For the text-containing cell, return its midpoint in (X, Y) coordinate format. 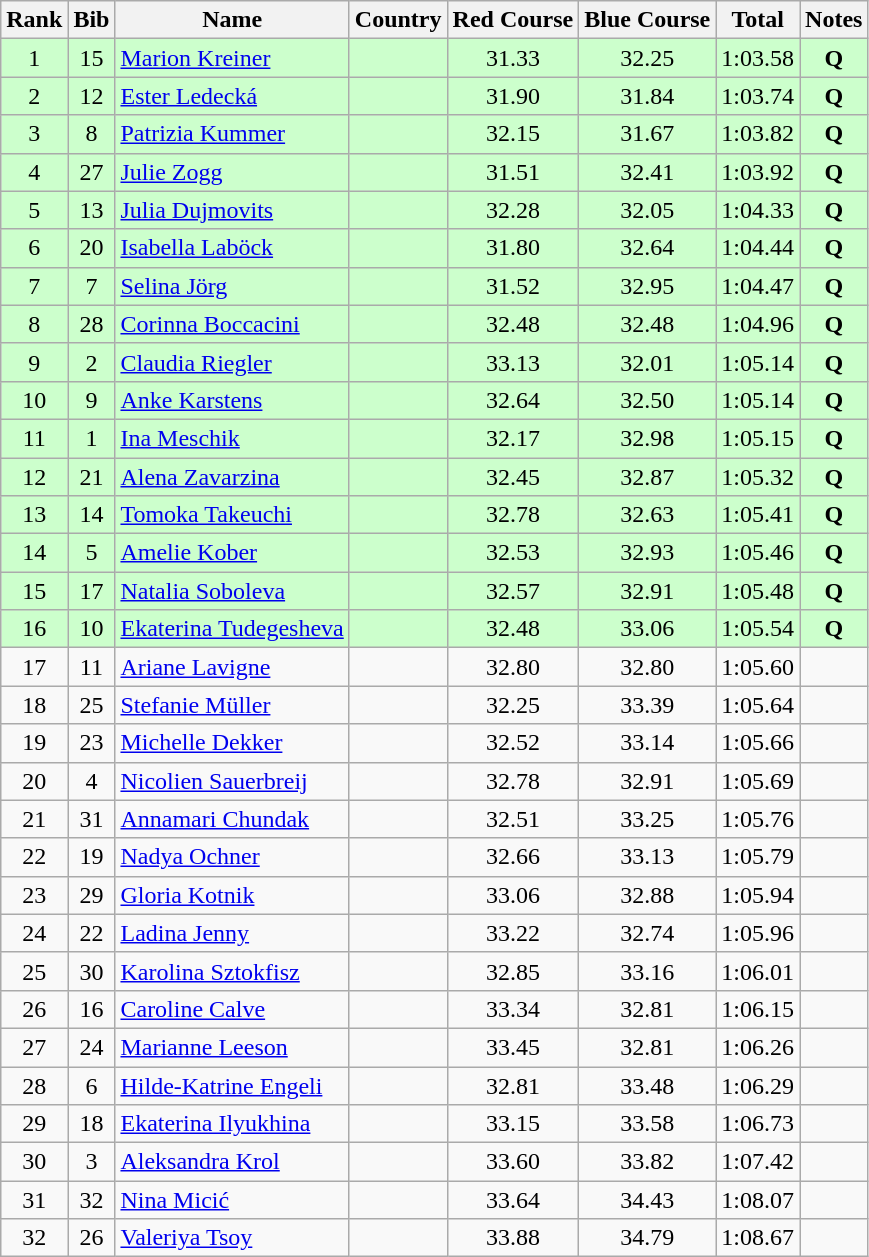
Corinna Boccacini (232, 324)
32.88 (648, 895)
1:08.67 (758, 1238)
Total (758, 20)
1:04.47 (758, 286)
1:05.54 (758, 629)
Tomoka Takeuchi (232, 515)
Stefanie Müller (232, 705)
32.53 (513, 553)
31.84 (648, 96)
Michelle Dekker (232, 743)
31.33 (513, 58)
31.80 (513, 248)
1:03.74 (758, 96)
1:07.42 (758, 1162)
Isabella Laböck (232, 248)
Name (232, 20)
1:05.76 (758, 819)
1:03.92 (758, 172)
1:05.46 (758, 553)
33.22 (513, 933)
1:05.69 (758, 781)
Aleksandra Krol (232, 1162)
Alena Zavarzina (232, 477)
32.45 (513, 477)
1:05.15 (758, 438)
Hilde-Katrine Engeli (232, 1085)
Country (398, 20)
32.15 (513, 134)
34.79 (648, 1238)
Red Course (513, 20)
33.82 (648, 1162)
1:05.48 (758, 591)
Nina Micić (232, 1200)
Selina Jörg (232, 286)
Caroline Calve (232, 1009)
33.48 (648, 1085)
Notes (834, 20)
1:06.01 (758, 971)
31.90 (513, 96)
33.34 (513, 1009)
Karolina Sztokfisz (232, 971)
31.67 (648, 134)
Ekaterina Ilyukhina (232, 1124)
32.85 (513, 971)
1:04.44 (758, 248)
Rank (34, 20)
33.15 (513, 1124)
32.01 (648, 362)
33.88 (513, 1238)
32.87 (648, 477)
Ladina Jenny (232, 933)
1:05.32 (758, 477)
Julie Zogg (232, 172)
Gloria Kotnik (232, 895)
33.39 (648, 705)
1:05.41 (758, 515)
1:08.07 (758, 1200)
Marion Kreiner (232, 58)
Ina Meschik (232, 438)
Natalia Soboleva (232, 591)
33.64 (513, 1200)
1:05.79 (758, 857)
31.52 (513, 286)
32.95 (648, 286)
33.25 (648, 819)
Marianne Leeson (232, 1047)
34.43 (648, 1200)
32.57 (513, 591)
Nicolien Sauerbreij (232, 781)
1:06.29 (758, 1085)
1:05.64 (758, 705)
32.51 (513, 819)
32.41 (648, 172)
32.50 (648, 400)
32.05 (648, 210)
1:06.15 (758, 1009)
33.14 (648, 743)
32.52 (513, 743)
Valeriya Tsoy (232, 1238)
Annamari Chundak (232, 819)
1:05.96 (758, 933)
1:05.94 (758, 895)
Anke Karstens (232, 400)
32.98 (648, 438)
1:06.26 (758, 1047)
32.74 (648, 933)
Julia Dujmovits (232, 210)
1:05.60 (758, 667)
31.51 (513, 172)
33.45 (513, 1047)
Amelie Kober (232, 553)
32.63 (648, 515)
1:06.73 (758, 1124)
32.17 (513, 438)
1:03.58 (758, 58)
Ester Ledecká (232, 96)
32.66 (513, 857)
Blue Course (648, 20)
Nadya Ochner (232, 857)
32.93 (648, 553)
1:05.66 (758, 743)
1:04.96 (758, 324)
Bib (92, 20)
Ekaterina Tudegesheva (232, 629)
33.16 (648, 971)
33.58 (648, 1124)
Patrizia Kummer (232, 134)
1:03.82 (758, 134)
32.28 (513, 210)
Claudia Riegler (232, 362)
33.60 (513, 1162)
1:04.33 (758, 210)
Ariane Lavigne (232, 667)
